Return the (X, Y) coordinate for the center point of the cell that contains the specified text.  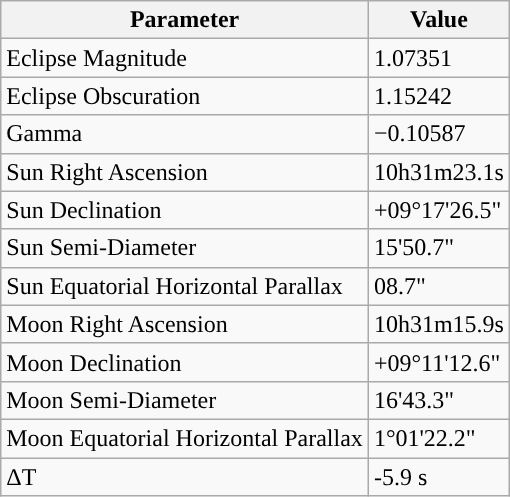
1°01'22.2" (438, 438)
+09°17'26.5" (438, 210)
Value (438, 20)
Eclipse Magnitude (185, 58)
Moon Semi-Diameter (185, 400)
Sun Semi-Diameter (185, 248)
1.07351 (438, 58)
Sun Declination (185, 210)
Moon Equatorial Horizontal Parallax (185, 438)
Parameter (185, 20)
10h31m15.9s (438, 324)
08.7" (438, 286)
16'43.3" (438, 400)
-5.9 s (438, 477)
Sun Equatorial Horizontal Parallax (185, 286)
1.15242 (438, 96)
+09°11'12.6" (438, 362)
ΔT (185, 477)
Gamma (185, 134)
15'50.7" (438, 248)
−0.10587 (438, 134)
Moon Declination (185, 362)
Sun Right Ascension (185, 172)
10h31m23.1s (438, 172)
Moon Right Ascension (185, 324)
Eclipse Obscuration (185, 96)
